From the cell containing the given text, extract its center point as (x, y) coordinate. 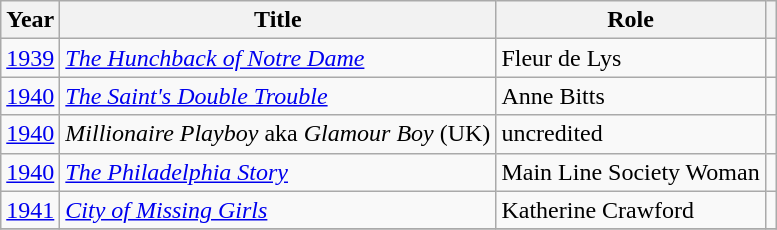
Year (30, 20)
Title (278, 20)
The Saint's Double Trouble (278, 96)
Role (630, 20)
1939 (30, 58)
Millionaire Playboy aka Glamour Boy (UK) (278, 134)
The Philadelphia Story (278, 172)
1941 (30, 210)
The Hunchback of Notre Dame (278, 58)
Fleur de Lys (630, 58)
uncredited (630, 134)
Main Line Society Woman (630, 172)
City of Missing Girls (278, 210)
Anne Bitts (630, 96)
Katherine Crawford (630, 210)
